Extract the (X, Y) coordinate from the center of the cell holding the provided text.  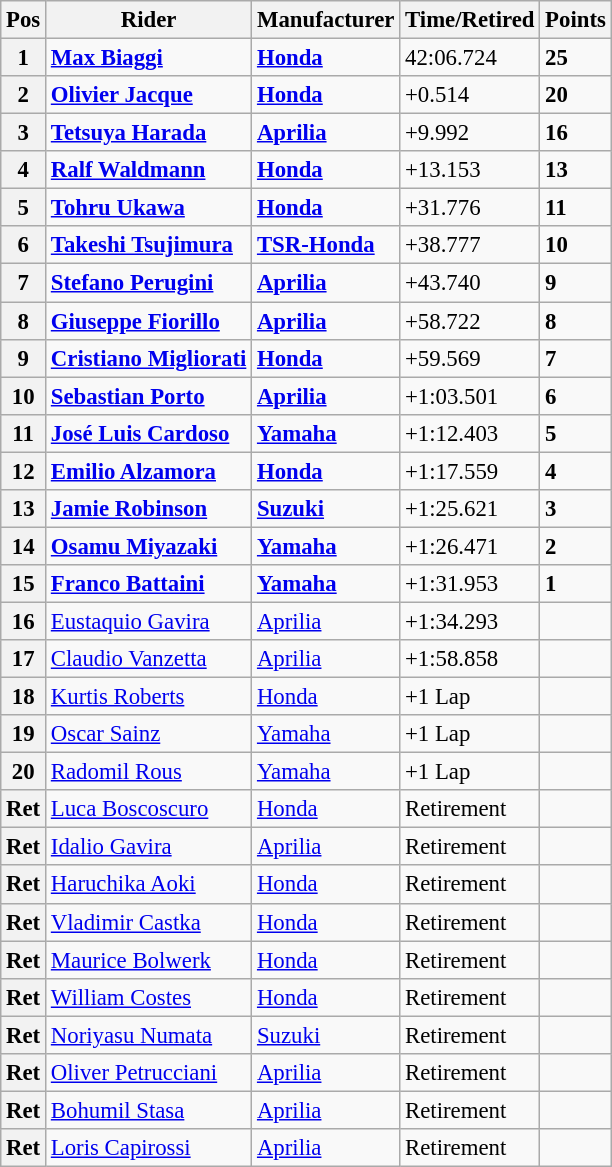
+58.722 (470, 321)
+1:34.293 (470, 621)
Tetsuya Harada (149, 133)
Noriyasu Numata (149, 1035)
Osamu Miyazaki (149, 546)
+1:03.501 (470, 396)
Idalio Gavira (149, 847)
+31.776 (470, 208)
25 (576, 58)
12 (24, 471)
Points (576, 20)
+0.514 (470, 95)
15 (24, 584)
Pos (24, 20)
Eustaquio Gavira (149, 621)
42:06.724 (470, 58)
José Luis Cardoso (149, 433)
18 (24, 697)
+1:26.471 (470, 546)
+1:12.403 (470, 433)
+43.740 (470, 283)
Olivier Jacque (149, 95)
+1:58.858 (470, 659)
Takeshi Tsujimura (149, 245)
Manufacturer (326, 20)
Claudio Vanzetta (149, 659)
19 (24, 734)
17 (24, 659)
Ralf Waldmann (149, 170)
+9.992 (470, 133)
Franco Battaini (149, 584)
TSR-Honda (326, 245)
Vladimir Castka (149, 922)
+13.153 (470, 170)
Sebastian Porto (149, 396)
+38.777 (470, 245)
Jamie Robinson (149, 509)
Loris Capirossi (149, 1148)
+1:31.953 (470, 584)
Rider (149, 20)
+1:25.621 (470, 509)
Kurtis Roberts (149, 697)
Luca Boscoscuro (149, 809)
Radomil Rous (149, 772)
Bohumil Stasa (149, 1110)
Oliver Petrucciani (149, 1073)
William Costes (149, 997)
+59.569 (470, 358)
Haruchika Aoki (149, 885)
Giuseppe Fiorillo (149, 321)
Maurice Bolwerk (149, 960)
Tohru Ukawa (149, 208)
+1:17.559 (470, 471)
Emilio Alzamora (149, 471)
Cristiano Migliorati (149, 358)
14 (24, 546)
Stefano Perugini (149, 283)
Max Biaggi (149, 58)
Oscar Sainz (149, 734)
Time/Retired (470, 20)
